Detect which cell encompasses the target text, then output its [x, y] center coordinate. 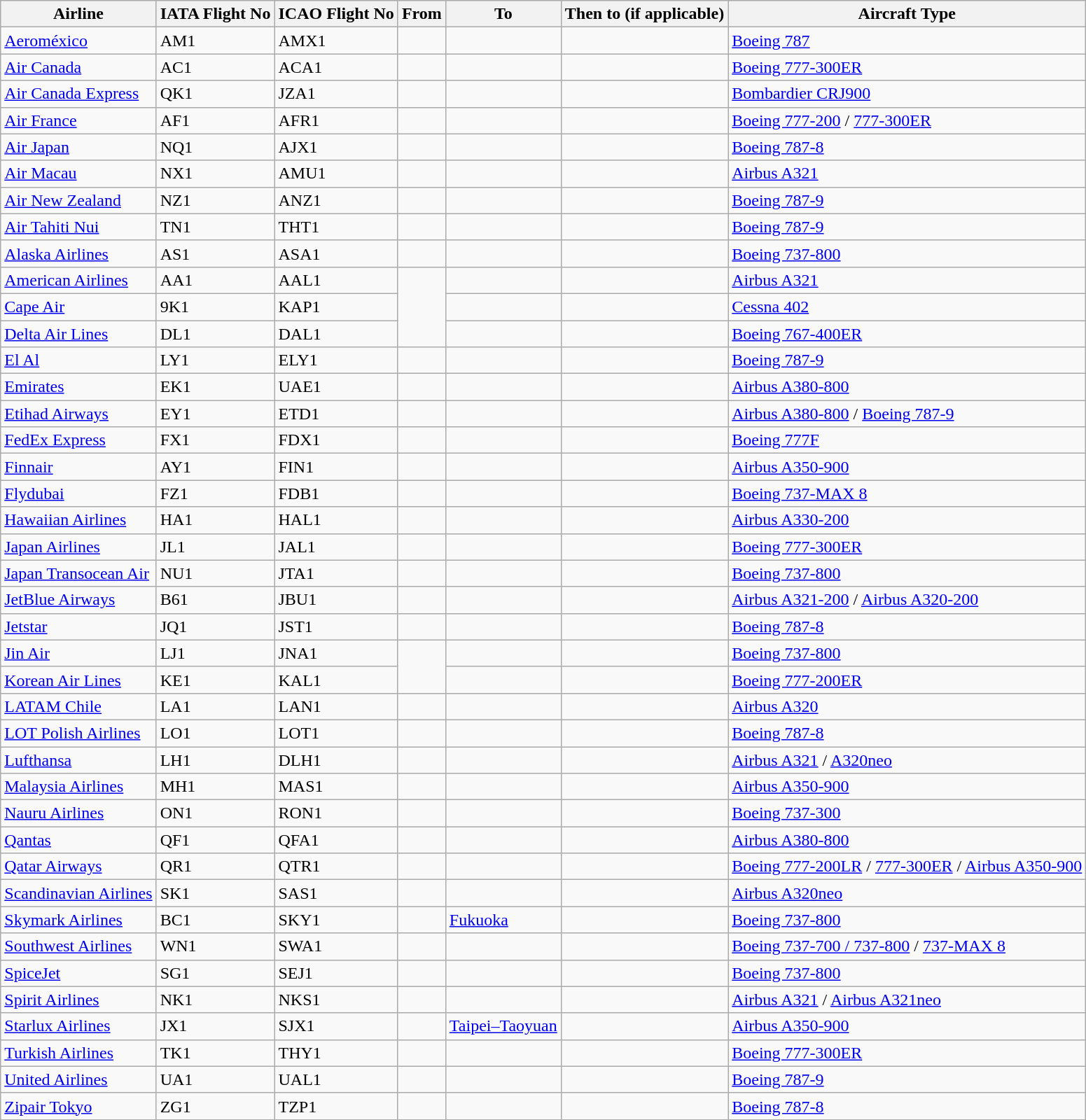
SG1 [216, 973]
LJ1 [216, 653]
Lufthansa [78, 759]
Taipei–Taoyuan [503, 1026]
ANZ1 [336, 200]
ACA1 [336, 67]
EY1 [216, 414]
Finnair [78, 467]
Airbus A380-800 / Boeing 787-9 [907, 414]
SK1 [216, 893]
Boeing 777-200 / 777-300ER [907, 120]
DLH1 [336, 759]
Starlux Airlines [78, 1026]
To [503, 14]
Turkish Airlines [78, 1053]
United Airlines [78, 1079]
Qatar Airways [78, 867]
Cape Air [78, 307]
IATA Flight No [216, 14]
LOT1 [336, 733]
FDB1 [336, 493]
JetBlue Airways [78, 600]
Airbus A321 / A320neo [907, 759]
WN1 [216, 946]
ASA1 [336, 253]
KAL1 [336, 680]
JAL1 [336, 547]
JL1 [216, 547]
Boeing 737-300 [907, 813]
American Airlines [78, 280]
LA1 [216, 706]
NK1 [216, 1000]
JX1 [216, 1026]
Japan Airlines [78, 547]
JZA1 [336, 94]
JTA1 [336, 573]
THY1 [336, 1053]
Zipair Tokyo [78, 1106]
QFA1 [336, 840]
LOT Polish Airlines [78, 733]
SKY1 [336, 920]
Nauru Airlines [78, 813]
LATAM Chile [78, 706]
Air Canada [78, 67]
Airline [78, 14]
QTR1 [336, 867]
MH1 [216, 787]
FX1 [216, 440]
SpiceJet [78, 973]
Air New Zealand [78, 200]
QK1 [216, 94]
BC1 [216, 920]
QR1 [216, 867]
LAN1 [336, 706]
UAE1 [336, 387]
Bombardier CRJ900 [907, 94]
AJX1 [336, 147]
MAS1 [336, 787]
DL1 [216, 334]
Flydubai [78, 493]
AMX1 [336, 41]
AY1 [216, 467]
Boeing 777F [907, 440]
Qantas [78, 840]
Air Japan [78, 147]
Airbus A320neo [907, 893]
Etihad Airways [78, 414]
Air Tahiti Nui [78, 227]
B61 [216, 600]
Boeing 737-700 / 737-800 / 737-MAX 8 [907, 946]
FedEx Express [78, 440]
RON1 [336, 813]
ZG1 [216, 1106]
SWA1 [336, 946]
SJX1 [336, 1026]
JST1 [336, 626]
Boeing 777-200LR / 777-300ER / Airbus A350-900 [907, 867]
UAL1 [336, 1079]
NZ1 [216, 200]
Jin Air [78, 653]
TZP1 [336, 1106]
Airbus A321 / Airbus A321neo [907, 1000]
UA1 [216, 1079]
Boeing 737-MAX 8 [907, 493]
Airbus A321-200 / Airbus A320-200 [907, 600]
Boeing 787 [907, 41]
Delta Air Lines [78, 334]
Fukuoka [503, 920]
KAP1 [336, 307]
LY1 [216, 360]
Scandinavian Airlines [78, 893]
Japan Transocean Air [78, 573]
FIN1 [336, 467]
Korean Air Lines [78, 680]
LH1 [216, 759]
Alaska Airlines [78, 253]
JQ1 [216, 626]
ON1 [216, 813]
AMU1 [336, 174]
FDX1 [336, 440]
AA1 [216, 280]
Airbus A330-200 [907, 520]
DAL1 [336, 334]
JBU1 [336, 600]
AF1 [216, 120]
Boeing 767-400ER [907, 334]
Airbus A320 [907, 706]
HAL1 [336, 520]
THT1 [336, 227]
Aeroméxico [78, 41]
NQ1 [216, 147]
AAL1 [336, 280]
Cessna 402 [907, 307]
9K1 [216, 307]
FZ1 [216, 493]
Malaysia Airlines [78, 787]
AS1 [216, 253]
HA1 [216, 520]
NX1 [216, 174]
Aircraft Type [907, 14]
SEJ1 [336, 973]
Air Canada Express [78, 94]
Southwest Airlines [78, 946]
NU1 [216, 573]
SAS1 [336, 893]
EK1 [216, 387]
Spirit Airlines [78, 1000]
AFR1 [336, 120]
Boeing 777-200ER [907, 680]
El Al [78, 360]
LO1 [216, 733]
NKS1 [336, 1000]
TK1 [216, 1053]
KE1 [216, 680]
JNA1 [336, 653]
Then to (if applicable) [644, 14]
ICAO Flight No [336, 14]
Skymark Airlines [78, 920]
Emirates [78, 387]
AM1 [216, 41]
QF1 [216, 840]
Air France [78, 120]
Air Macau [78, 174]
From [422, 14]
Jetstar [78, 626]
Hawaiian Airlines [78, 520]
ETD1 [336, 414]
AC1 [216, 67]
ELY1 [336, 360]
TN1 [216, 227]
